For the text-containing cell, return its midpoint in [x, y] coordinate format. 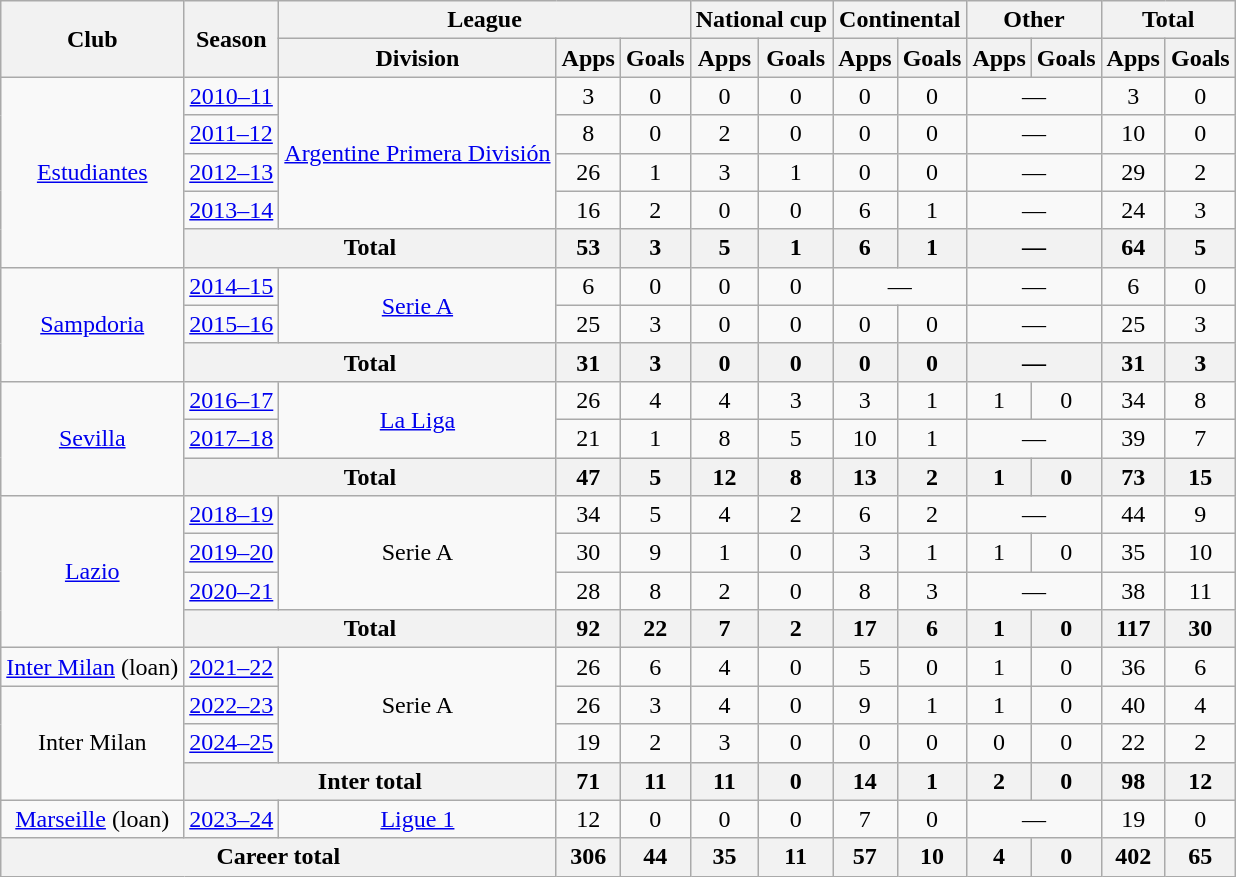
402 [1133, 857]
39 [1133, 438]
98 [1133, 781]
Season [232, 39]
Continental [900, 20]
Club [92, 39]
2010–11 [232, 96]
Career total [278, 857]
Sevilla [92, 438]
2023–24 [232, 819]
2016–17 [232, 400]
Inter total [370, 781]
La Liga [418, 419]
2017–18 [232, 438]
2022–23 [232, 705]
2014–15 [232, 286]
24 [1133, 210]
71 [588, 781]
28 [588, 591]
Sampdoria [92, 324]
38 [1133, 591]
2013–14 [232, 210]
League [484, 20]
73 [1133, 477]
Argentine Primera División [418, 153]
65 [1200, 857]
47 [588, 477]
2012–13 [232, 172]
17 [865, 629]
National cup [761, 20]
2019–20 [232, 553]
2018–19 [232, 515]
2011–12 [232, 134]
Marseille (loan) [92, 819]
2015–16 [232, 324]
Other [1034, 20]
15 [1200, 477]
13 [865, 477]
Lazio [92, 572]
2021–22 [232, 667]
21 [588, 438]
14 [865, 781]
53 [588, 248]
306 [588, 857]
29 [1133, 172]
92 [588, 629]
36 [1133, 667]
Inter Milan [92, 743]
117 [1133, 629]
2020–21 [232, 591]
Division [418, 58]
Inter Milan (loan) [92, 667]
40 [1133, 705]
Estudiantes [92, 172]
2024–25 [232, 743]
64 [1133, 248]
16 [588, 210]
57 [865, 857]
Ligue 1 [418, 819]
